For the text-containing cell, return its midpoint in (x, y) coordinate format. 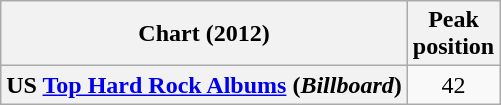
Peakposition (453, 34)
42 (453, 85)
US Top Hard Rock Albums (Billboard) (204, 85)
Chart (2012) (204, 34)
